For the text-containing cell, return its midpoint in [x, y] coordinate format. 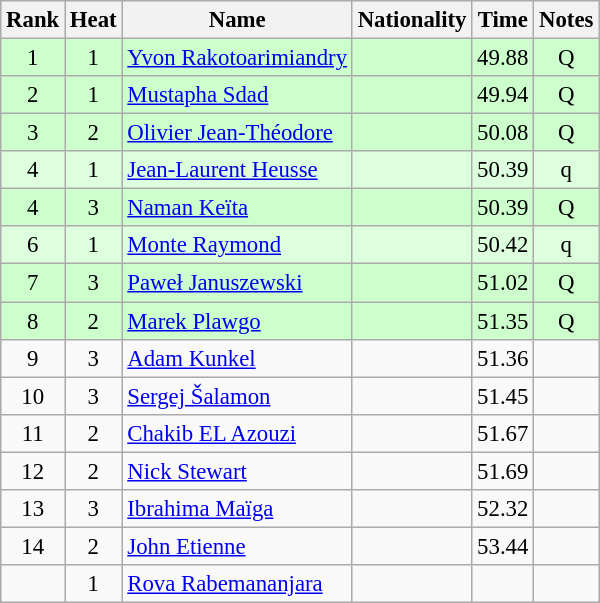
Heat [94, 20]
14 [33, 546]
7 [33, 283]
Time [503, 20]
Mustapha Sdad [237, 95]
9 [33, 358]
Chakib EL Azouzi [237, 433]
Sergej Šalamon [237, 396]
Rova Rabemananjara [237, 584]
50.42 [503, 245]
10 [33, 396]
Ibrahima Maïga [237, 509]
Jean-Laurent Heusse [237, 170]
51.02 [503, 283]
12 [33, 471]
51.36 [503, 358]
50.08 [503, 133]
6 [33, 245]
51.45 [503, 396]
52.32 [503, 509]
49.88 [503, 58]
51.69 [503, 471]
Rank [33, 20]
53.44 [503, 546]
Naman Keïta [237, 208]
Olivier Jean-Théodore [237, 133]
Adam Kunkel [237, 358]
11 [33, 433]
Name [237, 20]
51.35 [503, 321]
Nick Stewart [237, 471]
Marek Plawgo [237, 321]
8 [33, 321]
49.94 [503, 95]
Notes [566, 20]
Nationality [412, 20]
Paweł Januszewski [237, 283]
Yvon Rakotoarimiandry [237, 58]
51.67 [503, 433]
John Etienne [237, 546]
Monte Raymond [237, 245]
13 [33, 509]
